From the cell containing the given text, extract its center point as [X, Y] coordinate. 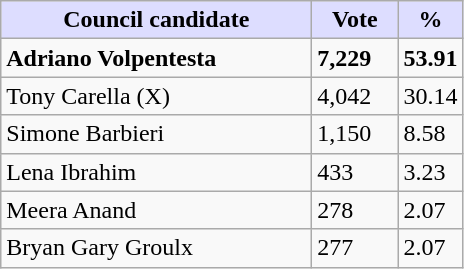
4,042 [355, 96]
Bryan Gary Groulx [156, 248]
Tony Carella (X) [156, 96]
Lena Ibrahim [156, 172]
1,150 [355, 134]
Adriano Volpentesta [156, 58]
53.91 [430, 58]
Meera Anand [156, 210]
3.23 [430, 172]
7,229 [355, 58]
278 [355, 210]
Council candidate [156, 20]
Simone Barbieri [156, 134]
% [430, 20]
277 [355, 248]
30.14 [430, 96]
433 [355, 172]
8.58 [430, 134]
Vote [355, 20]
